Extract the [X, Y] coordinate from the center of the cell holding the provided text.  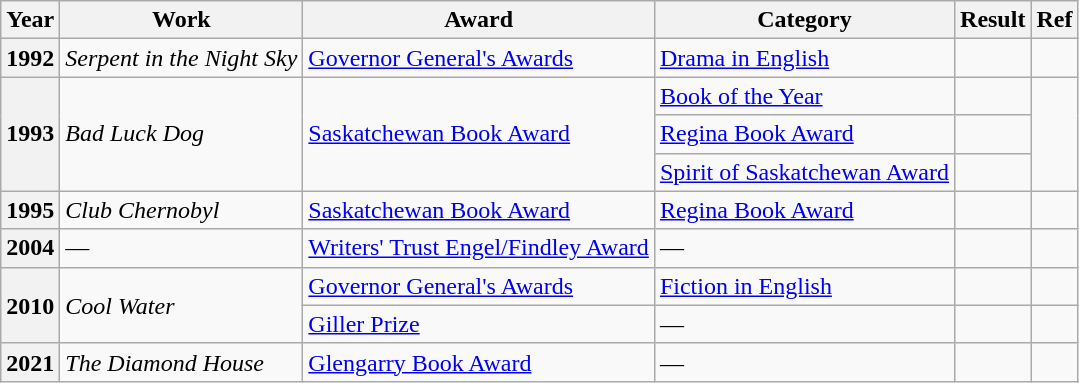
Cool Water [182, 305]
1993 [30, 134]
Drama in English [804, 58]
Ref [1054, 20]
1992 [30, 58]
2010 [30, 305]
Category [804, 20]
2021 [30, 362]
2004 [30, 248]
The Diamond House [182, 362]
1995 [30, 210]
Result [993, 20]
Work [182, 20]
Year [30, 20]
Bad Luck Dog [182, 134]
Spirit of Saskatchewan Award [804, 172]
Club Chernobyl [182, 210]
Glengarry Book Award [479, 362]
Fiction in English [804, 286]
Giller Prize [479, 324]
Award [479, 20]
Serpent in the Night Sky [182, 58]
Book of the Year [804, 96]
Writers' Trust Engel/Findley Award [479, 248]
